Find where the given text appears and provide that cell's center as (X, Y) coordinate. 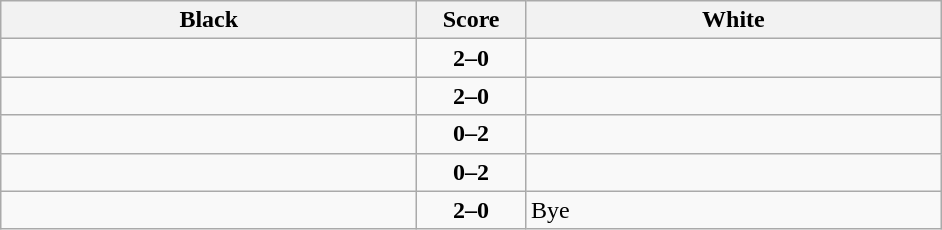
Bye (733, 210)
Score (472, 20)
Black (209, 20)
White (733, 20)
